Search for the cell housing the specified text and yield its (x, y) center coordinate. 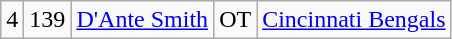
Cincinnati Bengals (354, 20)
D'Ante Smith (142, 20)
OT (236, 20)
4 (12, 20)
139 (48, 20)
